From the cell containing the given text, extract its center point as (X, Y) coordinate. 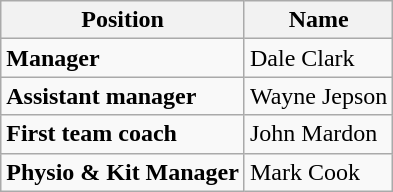
John Mardon (318, 134)
Assistant manager (123, 96)
Name (318, 20)
First team coach (123, 134)
Manager (123, 58)
Wayne Jepson (318, 96)
Dale Clark (318, 58)
Mark Cook (318, 172)
Position (123, 20)
Physio & Kit Manager (123, 172)
